Detect which cell encompasses the target text, then output its (X, Y) center coordinate. 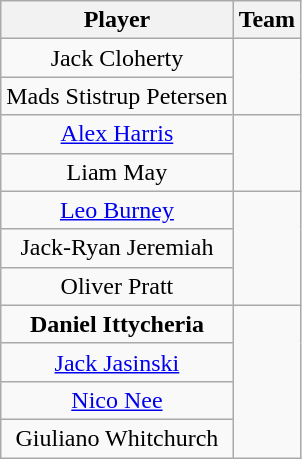
Alex Harris (117, 134)
Oliver Pratt (117, 286)
Giuliano Whitchurch (117, 438)
Nico Nee (117, 400)
Player (117, 20)
Mads Stistrup Petersen (117, 96)
Jack-Ryan Jeremiah (117, 248)
Leo Burney (117, 210)
Team (267, 20)
Jack Jasinski (117, 362)
Daniel Ittycheria (117, 324)
Jack Cloherty (117, 58)
Liam May (117, 172)
